Pinpoint the cell where the given text exists, returning its [X, Y] midpoint coordinate. 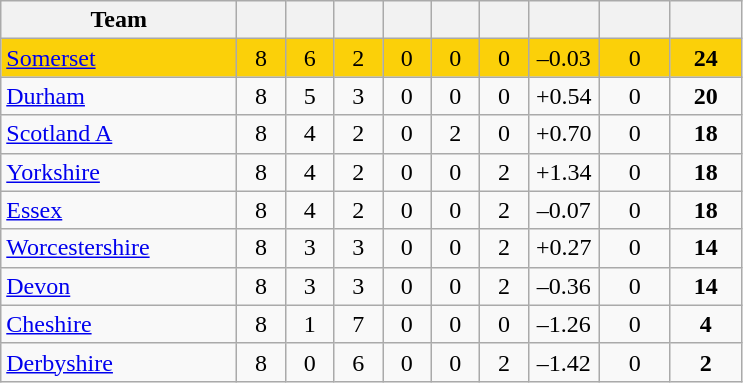
–1.42 [564, 362]
Cheshire [119, 324]
+0.54 [564, 96]
+1.34 [564, 172]
1 [310, 324]
5 [310, 96]
7 [358, 324]
Yorkshire [119, 172]
–0.03 [564, 58]
20 [706, 96]
Team [119, 20]
–0.07 [564, 210]
+0.27 [564, 248]
Worcestershire [119, 248]
Scotland A [119, 134]
24 [706, 58]
–0.36 [564, 286]
–1.26 [564, 324]
Durham [119, 96]
+0.70 [564, 134]
Devon [119, 286]
Derbyshire [119, 362]
Essex [119, 210]
Somerset [119, 58]
